Return (X, Y) of the center of cell containing provided text 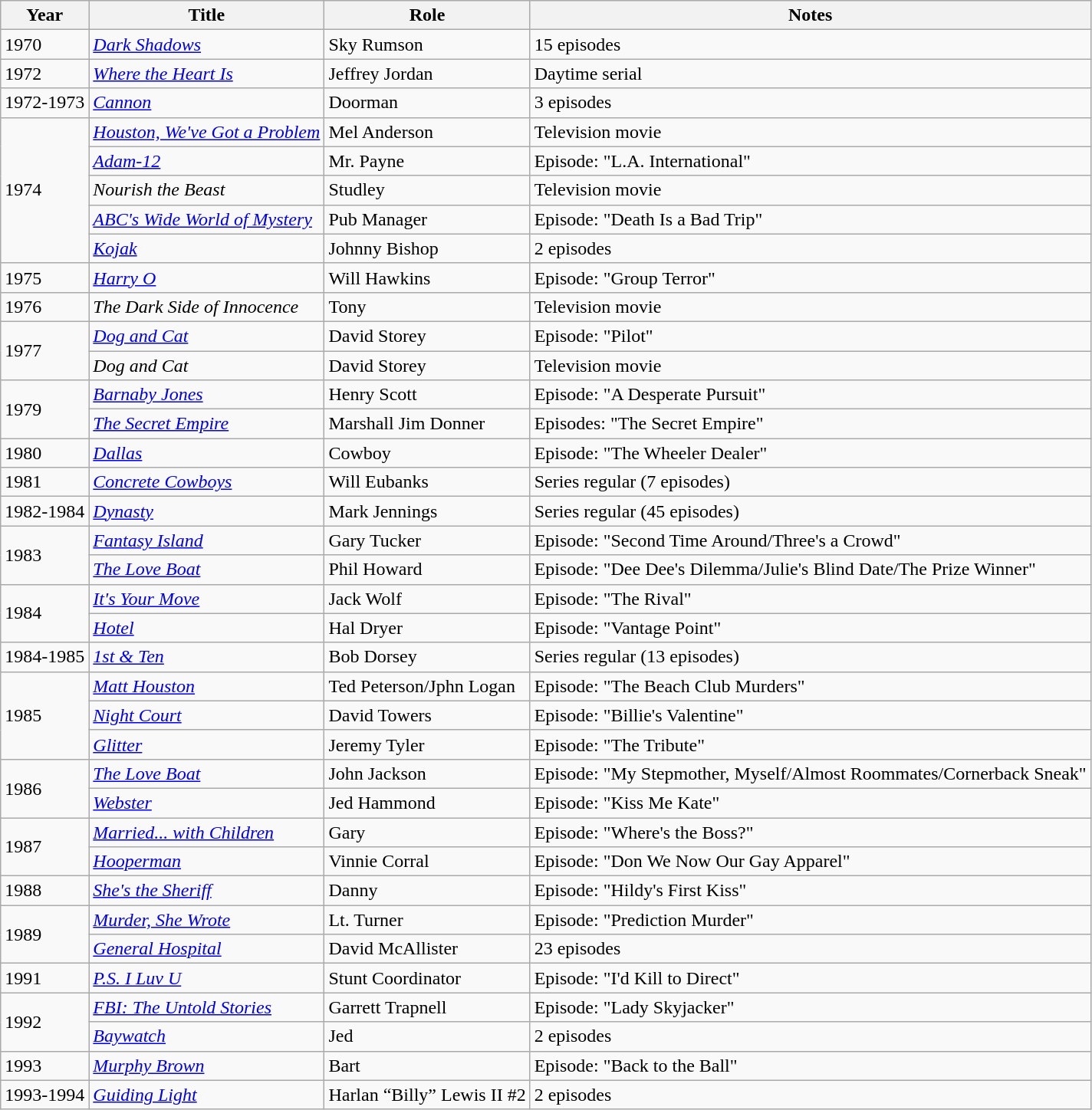
Night Court (207, 715)
The Secret Empire (207, 424)
Pub Manager (427, 219)
Fantasy Island (207, 540)
Married... with Children (207, 832)
General Hospital (207, 949)
Harlan “Billy” Lewis II #2 (427, 1095)
1st & Ten (207, 657)
15 episodes (810, 44)
1976 (44, 307)
Episode: "Lady Skyjacker" (810, 1007)
Episode: "Death Is a Bad Trip" (810, 219)
John Jackson (427, 773)
Where the Heart Is (207, 74)
Will Eubanks (427, 482)
Adam-12 (207, 161)
1977 (44, 350)
P.S. I Luv U (207, 978)
Vinnie Corral (427, 862)
Harry O (207, 277)
Mark Jennings (427, 511)
Gary (427, 832)
Jeffrey Jordan (427, 74)
1989 (44, 934)
1979 (44, 409)
Kojak (207, 248)
Bart (427, 1066)
Series regular (45 episodes) (810, 511)
Episode: "Hildy's First Kiss" (810, 891)
Hal Dryer (427, 628)
Episode: "The Beach Club Murders" (810, 686)
1986 (44, 788)
Hotel (207, 628)
23 episodes (810, 949)
Nourish the Beast (207, 190)
Johnny Bishop (427, 248)
Jed Hammond (427, 803)
Series regular (7 episodes) (810, 482)
Danny (427, 891)
Episode: "L.A. International" (810, 161)
Ted Peterson/Jphn Logan (427, 686)
Dynasty (207, 511)
1983 (44, 555)
Title (207, 15)
Episode: "Kiss Me Kate" (810, 803)
Phil Howard (427, 570)
1982-1984 (44, 511)
Episode: "Where's the Boss?" (810, 832)
Episode: "A Desperate Pursuit" (810, 395)
Hooperman (207, 862)
1972 (44, 74)
Episode: "Back to the Ball" (810, 1066)
Episode: "My Stepmother, Myself/Almost Roommates/Cornerback Sneak" (810, 773)
Dark Shadows (207, 44)
1993 (44, 1066)
1987 (44, 846)
Stunt Coordinator (427, 978)
Episode: "Vantage Point" (810, 628)
Mel Anderson (427, 132)
Episode: "Dee Dee's Dilemma/Julie's Blind Date/The Prize Winner" (810, 570)
Webster (207, 803)
Doorman (427, 103)
It's Your Move (207, 599)
1992 (44, 1022)
Episode: "Group Terror" (810, 277)
Glitter (207, 744)
1980 (44, 453)
Murder, She Wrote (207, 920)
David Towers (427, 715)
Cannon (207, 103)
Bob Dorsey (427, 657)
Episode: "Don We Now Our Gay Apparel" (810, 862)
Matt Houston (207, 686)
Episode: "Pilot" (810, 336)
1972-1973 (44, 103)
1984-1985 (44, 657)
Jack Wolf (427, 599)
1984 (44, 613)
The Dark Side of Innocence (207, 307)
Cowboy (427, 453)
1981 (44, 482)
Garrett Trapnell (427, 1007)
Episode: "The Tribute" (810, 744)
Tony (427, 307)
1993-1994 (44, 1095)
Episode: "The Wheeler Dealer" (810, 453)
David McAllister (427, 949)
Houston, We've Got a Problem (207, 132)
Henry Scott (427, 395)
3 episodes (810, 103)
Guiding Light (207, 1095)
Murphy Brown (207, 1066)
Marshall Jim Donner (427, 424)
1975 (44, 277)
1985 (44, 715)
1988 (44, 891)
ABC's Wide World of Mystery (207, 219)
1974 (44, 190)
Notes (810, 15)
Gary Tucker (427, 540)
Episodes: "The Secret Empire" (810, 424)
Daytime serial (810, 74)
Mr. Payne (427, 161)
Episode: "Prediction Murder" (810, 920)
Episode: "I'd Kill to Direct" (810, 978)
Studley (427, 190)
Series regular (13 episodes) (810, 657)
Jed (427, 1036)
Barnaby Jones (207, 395)
Will Hawkins (427, 277)
Dallas (207, 453)
Role (427, 15)
Year (44, 15)
Jeremy Tyler (427, 744)
Episode: "Second Time Around/Three's a Crowd" (810, 540)
Sky Rumson (427, 44)
Baywatch (207, 1036)
Episode: "Billie's Valentine" (810, 715)
FBI: The Untold Stories (207, 1007)
1991 (44, 978)
She's the Sheriff (207, 891)
Concrete Cowboys (207, 482)
1970 (44, 44)
Episode: "The Rival" (810, 599)
Lt. Turner (427, 920)
